Provide the (X, Y) coordinate of the cell's center where the given text is located.  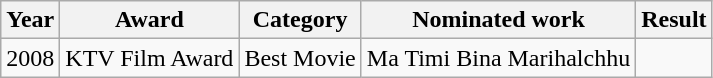
Award (150, 20)
Year (30, 20)
Result (674, 20)
Ma Timi Bina Marihalchhu (498, 58)
Category (300, 20)
Best Movie (300, 58)
Nominated work (498, 20)
KTV Film Award (150, 58)
2008 (30, 58)
